Output the (X, Y) coordinate of the center of the cell containing the given text.  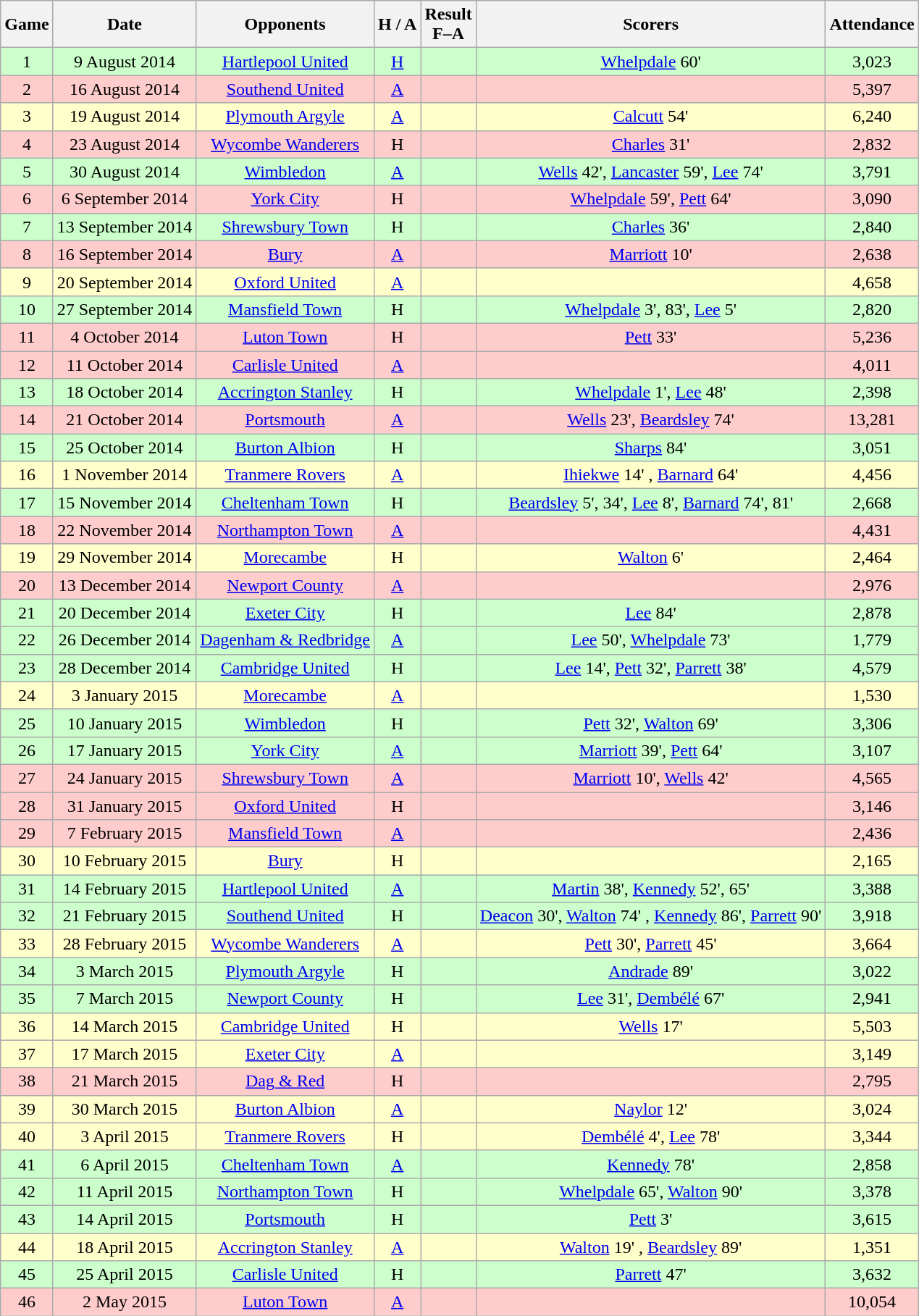
Lee 31', Dembélé 67' (650, 999)
Game (27, 25)
35 (27, 999)
1 (27, 62)
36 (27, 1026)
5,503 (872, 1026)
42 (27, 1191)
Lee 14', Pett 32', Parrett 38' (650, 668)
Pett 3' (650, 1219)
Martin 38', Kennedy 52', 65' (650, 889)
3 January 2015 (125, 695)
1,351 (872, 1246)
3,149 (872, 1054)
14 February 2015 (125, 889)
Whelpdale 59', Pett 64' (650, 199)
21 (27, 613)
Attendance (872, 25)
28 February 2015 (125, 944)
2 (27, 89)
13 September 2014 (125, 227)
3 March 2015 (125, 971)
Dagenham & Redbridge (285, 640)
Calcutt 54' (650, 117)
11 (27, 337)
2 May 2015 (125, 1302)
31 (27, 889)
10,054 (872, 1302)
2,976 (872, 585)
Kennedy 78' (650, 1164)
Date (125, 25)
4,011 (872, 364)
15 (27, 448)
27 September 2014 (125, 309)
Wells 42', Lancaster 59', Lee 74' (650, 172)
7 February 2015 (125, 834)
2,795 (872, 1081)
39 (27, 1109)
Lee 84' (650, 613)
34 (27, 971)
2,398 (872, 393)
2,832 (872, 144)
29 November 2014 (125, 558)
2,941 (872, 999)
24 (27, 695)
2,638 (872, 254)
15 November 2014 (125, 503)
3,664 (872, 944)
Whelpdale 65', Walton 90' (650, 1191)
17 January 2015 (125, 750)
6,240 (872, 117)
16 August 2014 (125, 89)
31 January 2015 (125, 806)
43 (27, 1219)
11 April 2015 (125, 1191)
Dag & Red (285, 1081)
Wells 17' (650, 1026)
Marriott 10' (650, 254)
4,431 (872, 530)
3,344 (872, 1136)
20 (27, 585)
16 September 2014 (125, 254)
18 April 2015 (125, 1246)
30 August 2014 (125, 172)
3,791 (872, 172)
13,281 (872, 420)
26 (27, 750)
21 February 2015 (125, 916)
32 (27, 916)
3 (27, 117)
H / A (397, 25)
Whelpdale 1', Lee 48' (650, 393)
5,397 (872, 89)
3,388 (872, 889)
8 (27, 254)
38 (27, 1081)
4,658 (872, 282)
2,878 (872, 613)
1,779 (872, 640)
3,024 (872, 1109)
Walton 19' , Beardsley 89' (650, 1246)
ResultF–A (448, 25)
45 (27, 1275)
10 January 2015 (125, 723)
Naylor 12' (650, 1109)
3,051 (872, 448)
Ihiekwe 14' , Barnard 64' (650, 475)
3,090 (872, 199)
23 (27, 668)
3,918 (872, 916)
Marriott 10', Wells 42' (650, 778)
17 (27, 503)
26 December 2014 (125, 640)
3,632 (872, 1275)
7 March 2015 (125, 999)
Charles 31' (650, 144)
Walton 6' (650, 558)
1 November 2014 (125, 475)
30 (27, 861)
40 (27, 1136)
2,464 (872, 558)
6 September 2014 (125, 199)
41 (27, 1164)
4,579 (872, 668)
29 (27, 834)
16 (27, 475)
25 October 2014 (125, 448)
3,023 (872, 62)
18 (27, 530)
22 (27, 640)
6 April 2015 (125, 1164)
44 (27, 1246)
3,378 (872, 1191)
9 (27, 282)
30 March 2015 (125, 1109)
10 (27, 309)
23 August 2014 (125, 144)
4,565 (872, 778)
14 (27, 420)
Pett 30', Parrett 45' (650, 944)
Lee 50', Whelpdale 73' (650, 640)
Pett 32', Walton 69' (650, 723)
46 (27, 1302)
Scorers (650, 25)
3,306 (872, 723)
5,236 (872, 337)
10 February 2015 (125, 861)
Charles 36' (650, 227)
1,530 (872, 695)
11 October 2014 (125, 364)
19 August 2014 (125, 117)
Andrade 89' (650, 971)
25 April 2015 (125, 1275)
Wells 23', Beardsley 74' (650, 420)
28 (27, 806)
20 December 2014 (125, 613)
12 (27, 364)
13 December 2014 (125, 585)
14 April 2015 (125, 1219)
22 November 2014 (125, 530)
25 (27, 723)
Parrett 47' (650, 1275)
37 (27, 1054)
Whelpdale 60' (650, 62)
4 October 2014 (125, 337)
17 March 2015 (125, 1054)
2,165 (872, 861)
18 October 2014 (125, 393)
Dembélé 4', Lee 78' (650, 1136)
2,840 (872, 227)
Sharps 84' (650, 448)
3,146 (872, 806)
3 April 2015 (125, 1136)
Deacon 30', Walton 74' , Kennedy 86', Parrett 90' (650, 916)
Beardsley 5', 34', Lee 8', Barnard 74', 81' (650, 503)
21 March 2015 (125, 1081)
2,668 (872, 503)
3,022 (872, 971)
5 (27, 172)
9 August 2014 (125, 62)
Pett 33' (650, 337)
27 (27, 778)
28 December 2014 (125, 668)
2,436 (872, 834)
7 (27, 227)
4,456 (872, 475)
Marriott 39', Pett 64' (650, 750)
20 September 2014 (125, 282)
24 January 2015 (125, 778)
3,107 (872, 750)
21 October 2014 (125, 420)
14 March 2015 (125, 1026)
2,858 (872, 1164)
19 (27, 558)
33 (27, 944)
2,820 (872, 309)
Whelpdale 3', 83', Lee 5' (650, 309)
3,615 (872, 1219)
13 (27, 393)
6 (27, 199)
Opponents (285, 25)
4 (27, 144)
